Return the [X, Y] coordinate for the center point of the cell that contains the specified text.  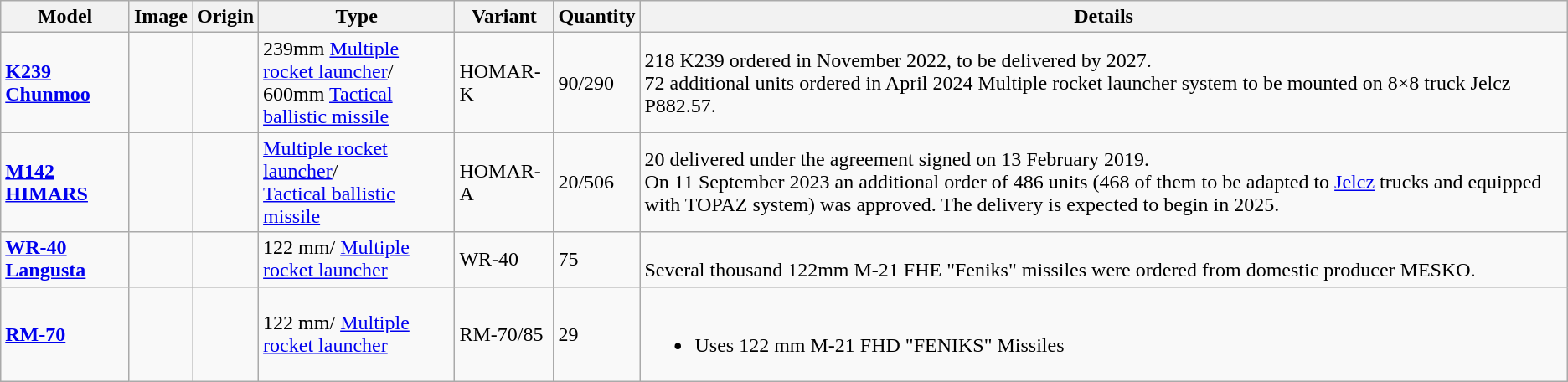
239mm Multiple rocket launcher/600mm Tactical ballistic missile [357, 82]
Model [65, 17]
Image [161, 17]
RM-70/85 [504, 333]
29 [596, 333]
90/290 [596, 82]
75 [596, 260]
Origin [226, 17]
Multiple rocket launcher/Tactical ballistic missile [357, 183]
20/506 [596, 183]
HOMAR-A [504, 183]
K239 Chunmoo [65, 82]
Type [357, 17]
HOMAR-K [504, 82]
Several thousand 122mm M-21 FHE "Feniks" missiles were ordered from domestic producer MESKO. [1104, 260]
M142 HIMARS [65, 183]
Quantity [596, 17]
Uses 122 mm M-21 FHD "FENIKS" Missiles [1104, 333]
Variant [504, 17]
RM-70 [65, 333]
Details [1104, 17]
WR-40 Langusta [65, 260]
WR-40 [504, 260]
